Return the [x, y] coordinate for the center point of the cell that contains the specified text.  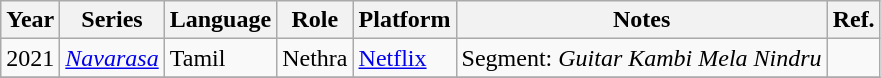
Notes [642, 20]
2021 [30, 58]
Platform [404, 20]
Year [30, 20]
Ref. [854, 20]
Netflix [404, 58]
Segment: Guitar Kambi Mela Nindru [642, 58]
Nethra [315, 58]
Series [112, 20]
Tamil [220, 58]
Navarasa [112, 58]
Role [315, 20]
Language [220, 20]
